Return (x, y) of the center of cell containing provided text 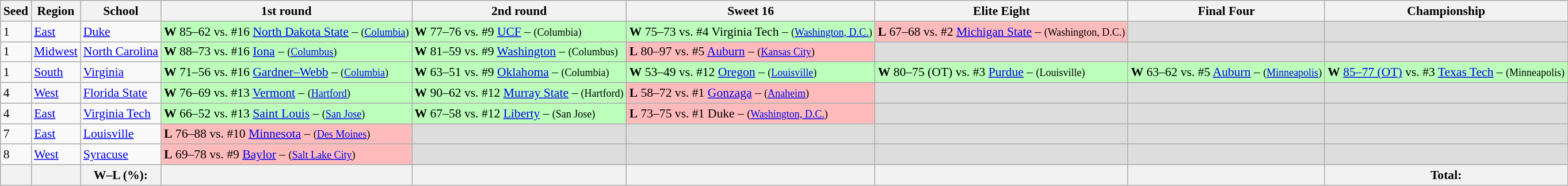
2nd round (519, 11)
W 63–51 vs. #9 Oklahoma – (Columbia) (519, 73)
North Carolina (121, 52)
South (56, 73)
Region (56, 11)
Final Four (1226, 11)
W 67–58 vs. #12 Liberty – (San Jose) (519, 113)
W 85–77 (OT) vs. #3 Texas Tech – (Minneapolis) (1446, 73)
W 88–73 vs. #16 Iona – (Columbus) (287, 52)
W 75–73 vs. #4 Virginia Tech – (Washington, D.C.) (751, 32)
W 77–76 vs. #9 UCF – (Columbia) (519, 32)
1st round (287, 11)
Virginia (121, 73)
Florida State (121, 93)
L 69–78 vs. #9 Baylor – (Salt Lake City) (287, 155)
W 90–62 vs. #12 Murray State – (Hartford) (519, 93)
W 81–59 vs. #9 Washington – (Columbus) (519, 52)
Louisville (121, 134)
W 80–75 (OT) vs. #3 Purdue – (Louisville) (1002, 73)
W–L (%): (121, 175)
Seed (16, 11)
7 (16, 134)
W 53–49 vs. #12 Oregon – (Louisville) (751, 73)
W 76–69 vs. #13 Vermont – (Hartford) (287, 93)
Syracuse (121, 155)
L 67–68 vs. #2 Michigan State – (Washington, D.C.) (1002, 32)
Sweet 16 (751, 11)
L 76–88 vs. #10 Minnesota – (Des Moines) (287, 134)
Virginia Tech (121, 113)
L 80–97 vs. #5 Auburn – (Kansas City) (751, 52)
Duke (121, 32)
L 58–72 vs. #1 Gonzaga – (Anaheim) (751, 93)
W 71–56 vs. #16 Gardner–Webb – (Columbia) (287, 73)
W 63–62 vs. #5 Auburn – (Minneapolis) (1226, 73)
School (121, 11)
W 85–62 vs. #16 North Dakota State – (Columbia) (287, 32)
Midwest (56, 52)
8 (16, 155)
L 73–75 vs. #1 Duke – (Washington, D.C.) (751, 113)
Elite Eight (1002, 11)
W 66–52 vs. #13 Saint Louis – (San Jose) (287, 113)
Championship (1446, 11)
Total: (1446, 175)
